Find where the given text appears and provide that cell's center as (X, Y) coordinate. 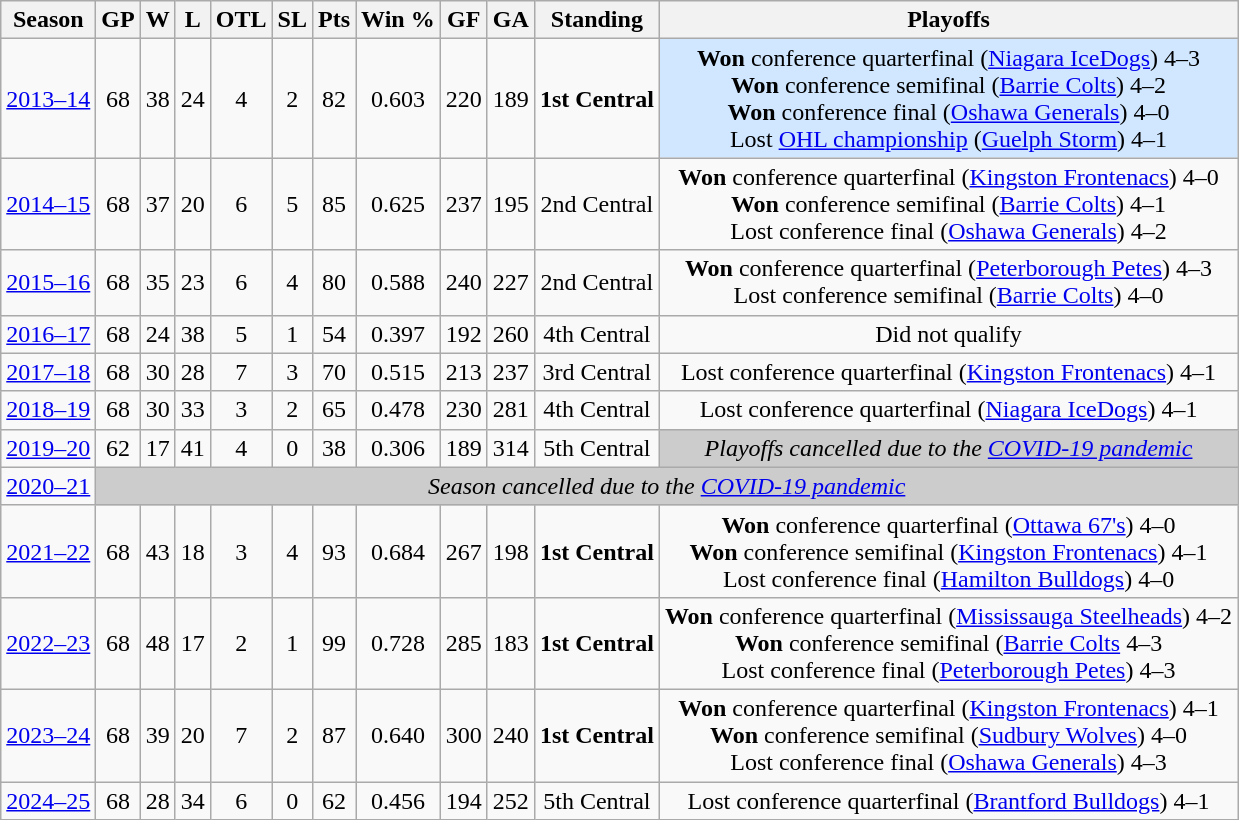
Season (48, 20)
2024–25 (48, 801)
80 (334, 282)
2015–16 (48, 282)
Win % (398, 20)
2014–15 (48, 204)
281 (510, 410)
OTL (241, 20)
0.588 (398, 282)
260 (510, 334)
23 (192, 282)
194 (464, 801)
220 (464, 98)
2017–18 (48, 372)
230 (464, 410)
82 (334, 98)
285 (464, 643)
2019–20 (48, 448)
0.640 (398, 735)
198 (510, 551)
48 (158, 643)
183 (510, 643)
0.625 (398, 204)
54 (334, 334)
0.728 (398, 643)
43 (158, 551)
93 (334, 551)
195 (510, 204)
Lost conference quarterfinal (Brantford Bulldogs) 4–1 (948, 801)
GP (118, 20)
267 (464, 551)
Pts (334, 20)
W (158, 20)
Season cancelled due to the COVID-19 pandemic (667, 486)
300 (464, 735)
Lost conference quarterfinal (Kingston Frontenacs) 4–1 (948, 372)
0.603 (398, 98)
0.515 (398, 372)
37 (158, 204)
Won conference quarterfinal (Kingston Frontenacs) 4–1 Won conference semifinal (Sudbury Wolves) 4–0 Lost conference final (Oshawa Generals) 4–3 (948, 735)
GA (510, 20)
3rd Central (596, 372)
2021–22 (48, 551)
227 (510, 282)
2020–21 (48, 486)
213 (464, 372)
L (192, 20)
Won conference quarterfinal (Ottawa 67's) 4–0 Won conference semifinal (Kingston Frontenacs) 4–1 Lost conference final (Hamilton Bulldogs) 4–0 (948, 551)
252 (510, 801)
192 (464, 334)
2023–24 (48, 735)
2018–19 (48, 410)
2016–17 (48, 334)
18 (192, 551)
39 (158, 735)
2022–23 (48, 643)
34 (192, 801)
0.684 (398, 551)
35 (158, 282)
Did not qualify (948, 334)
Won conference quarterfinal (Mississauga Steelheads) 4–2 Won conference semifinal (Barrie Colts 4–3 Lost conference final (Peterborough Petes) 4–3 (948, 643)
33 (192, 410)
0.397 (398, 334)
Won conference quarterfinal (Peterborough Petes) 4–3 Lost conference semifinal (Barrie Colts) 4–0 (948, 282)
70 (334, 372)
314 (510, 448)
0.478 (398, 410)
Lost conference quarterfinal (Niagara IceDogs) 4–1 (948, 410)
2013–14 (48, 98)
Won conference quarterfinal (Kingston Frontenacs) 4–0 Won conference semifinal (Barrie Colts) 4–1 Lost conference final (Oshawa Generals) 4–2 (948, 204)
0.456 (398, 801)
65 (334, 410)
Playoffs (948, 20)
GF (464, 20)
85 (334, 204)
Playoffs cancelled due to the COVID-19 pandemic (948, 448)
87 (334, 735)
0.306 (398, 448)
Standing (596, 20)
SL (292, 20)
99 (334, 643)
41 (192, 448)
